Identify which cell holds the provided text, then report its (X, Y) central coordinate. 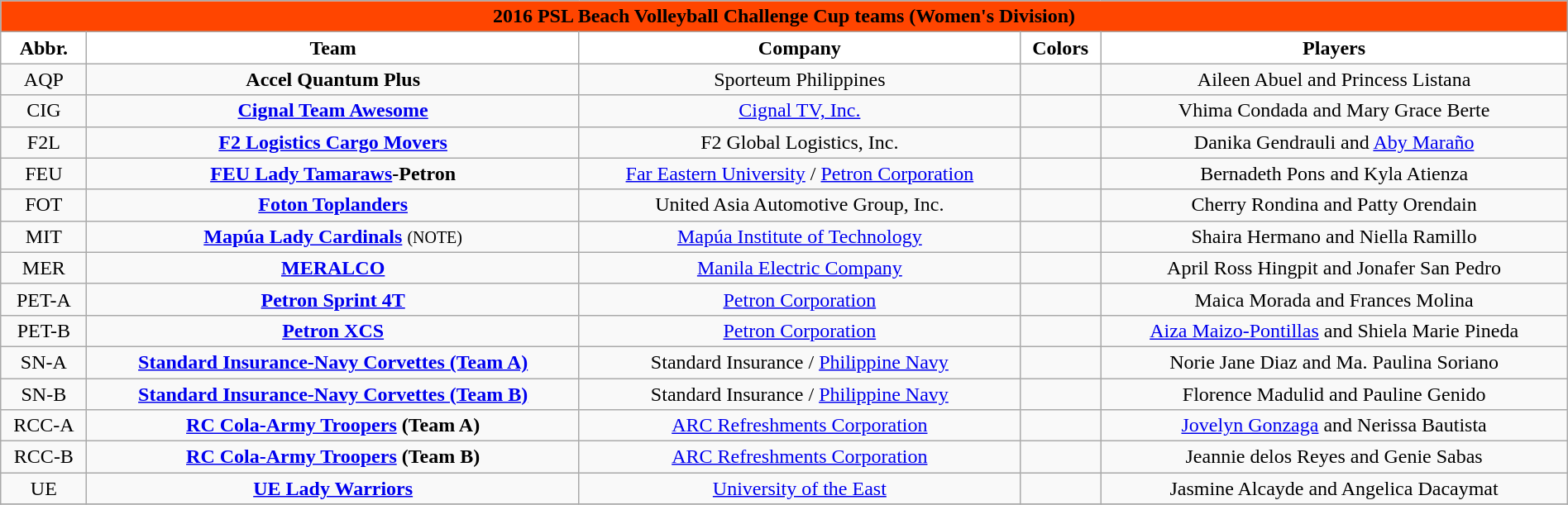
RCC-A (44, 426)
Danika Gendrauli and Aby Maraño (1334, 142)
RC Cola-Army Troopers (Team B) (332, 457)
Company (799, 48)
F2L (44, 142)
CIG (44, 111)
Players (1334, 48)
Accel Quantum Plus (332, 79)
Standard Insurance-Navy Corvettes (Team B) (332, 394)
Mapúa Institute of Technology (799, 236)
Foton Toplanders (332, 205)
FOT (44, 205)
Shaira Hermano and Niella Ramillo (1334, 236)
Abbr. (44, 48)
MERALCO (332, 268)
MIT (44, 236)
Jasmine Alcayde and Angelica Dacaymat (1334, 488)
PET-A (44, 299)
UE Lady Warriors (332, 488)
PET-B (44, 331)
Mapúa Lady Cardinals (NOTE) (332, 236)
Cignal Team Awesome (332, 111)
Sporteum Philippines (799, 79)
SN-B (44, 394)
F2 Logistics Cargo Movers (332, 142)
University of the East (799, 488)
April Ross Hingpit and Jonafer San Pedro (1334, 268)
SN-A (44, 362)
Vhima Condada and Mary Grace Berte (1334, 111)
FEU Lady Tamaraws-Petron (332, 174)
Colors (1060, 48)
Team (332, 48)
2016 PSL Beach Volleyball Challenge Cup teams (Women's Division) (784, 17)
Jeannie delos Reyes and Genie Sabas (1334, 457)
AQP (44, 79)
United Asia Automotive Group, Inc. (799, 205)
Aileen Abuel and Princess Listana (1334, 79)
Cignal TV, Inc. (799, 111)
RCC-B (44, 457)
Bernadeth Pons and Kyla Atienza (1334, 174)
Standard Insurance-Navy Corvettes (Team A) (332, 362)
Petron XCS (332, 331)
Manila Electric Company (799, 268)
Norie Jane Diaz and Ma. Paulina Soriano (1334, 362)
UE (44, 488)
F2 Global Logistics, Inc. (799, 142)
Cherry Rondina and Patty Orendain (1334, 205)
Aiza Maizo-Pontillas and Shiela Marie Pineda (1334, 331)
Florence Madulid and Pauline Genido (1334, 394)
MER (44, 268)
Jovelyn Gonzaga and Nerissa Bautista (1334, 426)
Far Eastern University / Petron Corporation (799, 174)
RC Cola-Army Troopers (Team A) (332, 426)
FEU (44, 174)
Petron Sprint 4T (332, 299)
Maica Morada and Frances Molina (1334, 299)
